Capture the cell that displays the provided text and extract its [x, y] central coordinate. 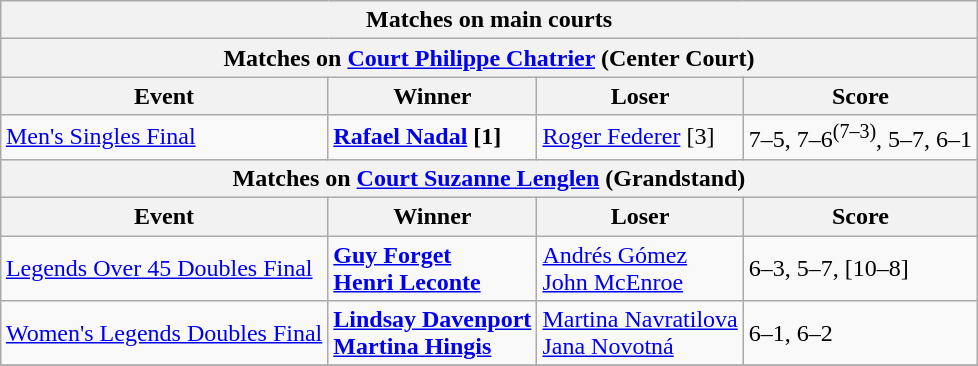
Matches on Court Suzanne Lenglen (Grandstand) [488, 178]
Men's Singles Final [164, 138]
6–1, 6–2 [860, 334]
Lindsay Davenport Martina Hingis [432, 334]
Matches on Court Philippe Chatrier (Center Court) [488, 58]
Guy Forget Henri Leconte [432, 268]
Roger Federer [3] [640, 138]
6–3, 5–7, [10–8] [860, 268]
Rafael Nadal [1] [432, 138]
7–5, 7–6(7–3), 5–7, 6–1 [860, 138]
Andrés Gómez John McEnroe [640, 268]
Legends Over 45 Doubles Final [164, 268]
Women's Legends Doubles Final [164, 334]
Martina Navratilova Jana Novotná [640, 334]
Matches on main courts [488, 20]
